Capture the cell that displays the provided text and extract its (X, Y) central coordinate. 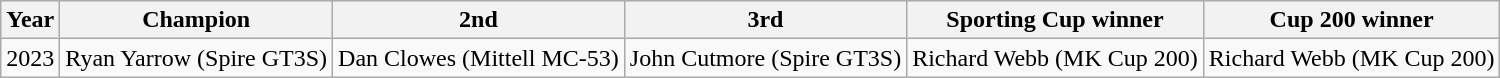
Ryan Yarrow (Spire GT3S) (196, 58)
Champion (196, 20)
Dan Clowes (Mittell MC-53) (479, 58)
John Cutmore (Spire GT3S) (765, 58)
Sporting Cup winner (1056, 20)
Cup 200 winner (1352, 20)
Year (30, 20)
2023 (30, 58)
2nd (479, 20)
3rd (765, 20)
